Pinpoint the cell where the given text exists, returning its [x, y] midpoint coordinate. 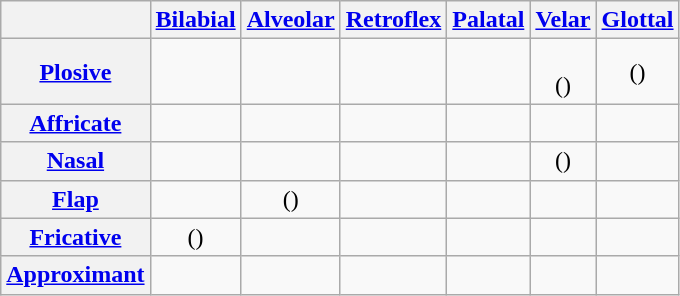
Plosive [76, 72]
Retroflex [394, 20]
Bilabial [196, 20]
Approximant [76, 275]
Glottal [638, 20]
Velar [563, 20]
Affricate [76, 123]
Flap [76, 199]
Alveolar [290, 20]
Nasal [76, 161]
Palatal [488, 20]
Fricative [76, 237]
